Scan for the cell matching the given text and deliver its (x, y) coordinate at center. 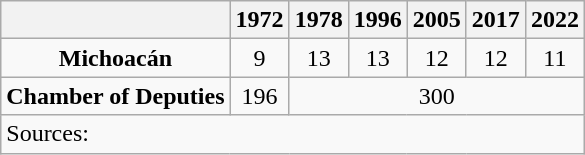
2022 (554, 20)
9 (260, 58)
196 (260, 96)
1978 (318, 20)
11 (554, 58)
300 (436, 96)
1996 (378, 20)
2017 (496, 20)
1972 (260, 20)
Michoacán (116, 58)
Sources: (293, 134)
Chamber of Deputies (116, 96)
2005 (436, 20)
